Determine the (x, y) coordinate at the center of the cell enclosing the given text.  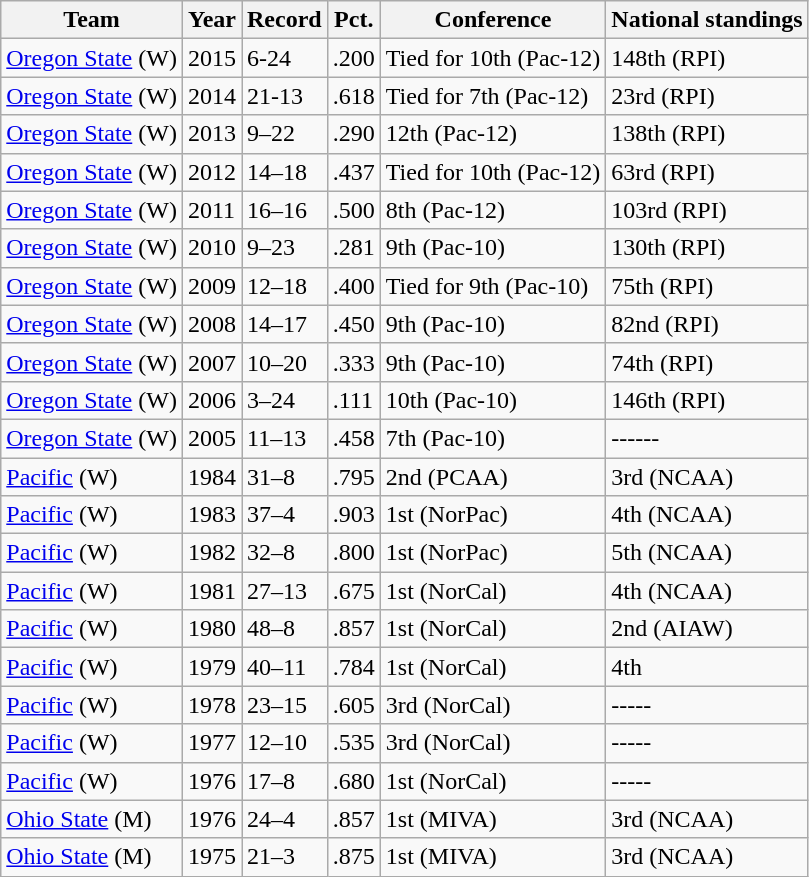
.535 (354, 743)
2009 (212, 286)
Record (285, 20)
2008 (212, 324)
2006 (212, 400)
1982 (212, 553)
9–22 (285, 134)
48–8 (285, 629)
.333 (354, 362)
Tied for 9th (Pac-10) (492, 286)
.675 (354, 591)
4th (707, 667)
3–24 (285, 400)
2012 (212, 172)
7th (Pac-10) (492, 438)
1980 (212, 629)
Pct. (354, 20)
.437 (354, 172)
2nd (PCAA) (492, 477)
2005 (212, 438)
5th (NCAA) (707, 553)
.458 (354, 438)
Team (92, 20)
2013 (212, 134)
11–13 (285, 438)
63rd (RPI) (707, 172)
23–15 (285, 705)
8th (Pac-12) (492, 210)
2nd (AIAW) (707, 629)
Tied for 7th (Pac-12) (492, 96)
82nd (RPI) (707, 324)
14–17 (285, 324)
2007 (212, 362)
1983 (212, 515)
37–4 (285, 515)
1981 (212, 591)
.680 (354, 781)
1979 (212, 667)
Year (212, 20)
12–10 (285, 743)
27–13 (285, 591)
12–18 (285, 286)
.618 (354, 96)
.200 (354, 58)
2011 (212, 210)
10th (Pac-10) (492, 400)
.400 (354, 286)
.500 (354, 210)
.605 (354, 705)
75th (RPI) (707, 286)
23rd (RPI) (707, 96)
10–20 (285, 362)
2010 (212, 248)
.800 (354, 553)
.290 (354, 134)
------ (707, 438)
12th (Pac-12) (492, 134)
14–18 (285, 172)
103rd (RPI) (707, 210)
.903 (354, 515)
21-13 (285, 96)
32–8 (285, 553)
6-24 (285, 58)
.784 (354, 667)
148th (RPI) (707, 58)
21–3 (285, 857)
16–16 (285, 210)
2014 (212, 96)
1984 (212, 477)
1977 (212, 743)
1978 (212, 705)
146th (RPI) (707, 400)
.450 (354, 324)
74th (RPI) (707, 362)
40–11 (285, 667)
.111 (354, 400)
2015 (212, 58)
.795 (354, 477)
24–4 (285, 819)
138th (RPI) (707, 134)
.875 (354, 857)
31–8 (285, 477)
17–8 (285, 781)
Conference (492, 20)
.281 (354, 248)
130th (RPI) (707, 248)
9–23 (285, 248)
National standings (707, 20)
1975 (212, 857)
